Provide the [x, y] coordinate of the cell's center where the given text is located.  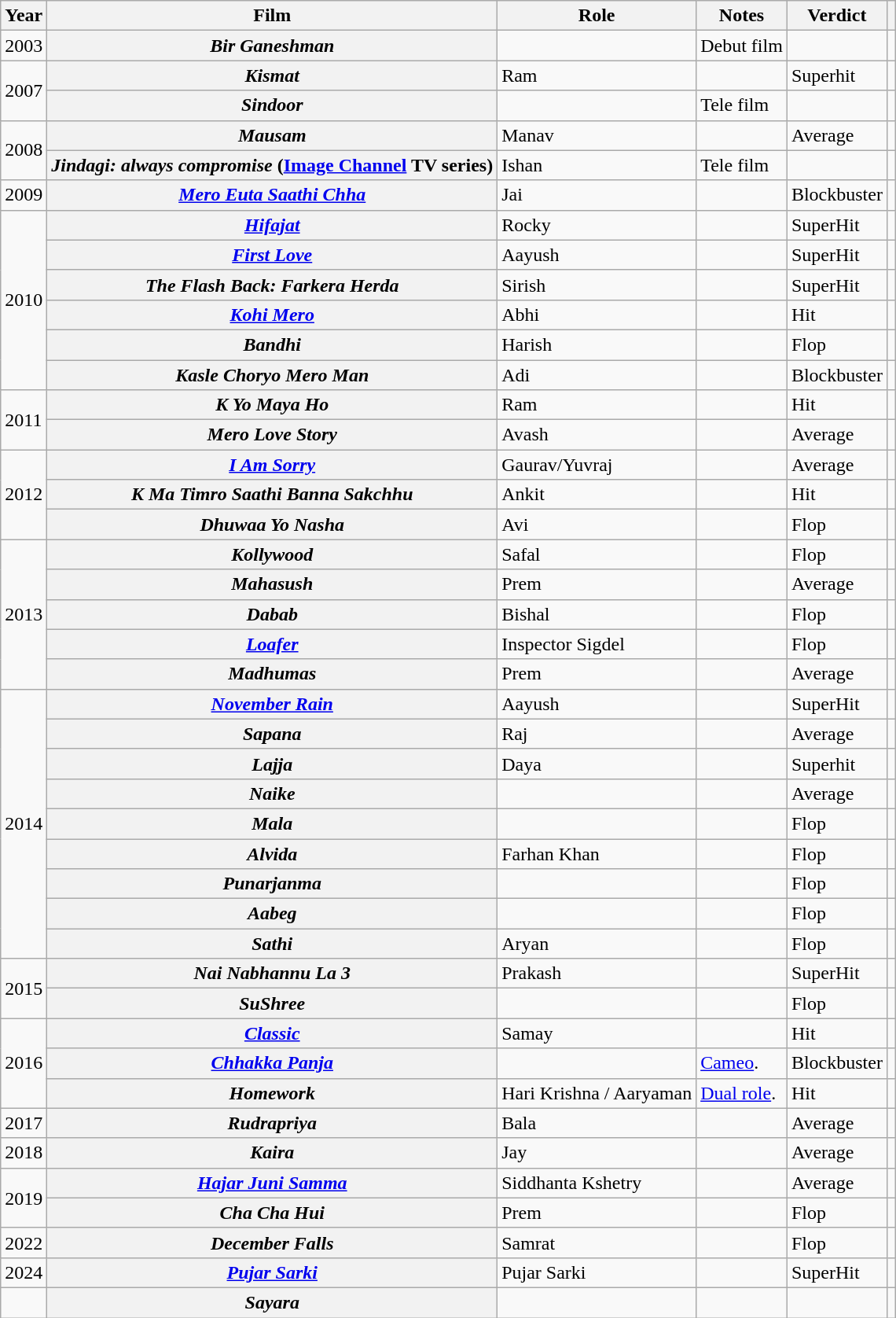
Notes [742, 16]
I Am Sorry [272, 465]
Alvida [272, 853]
Jay [597, 1153]
Hajar Juni Samma [272, 1183]
Bala [597, 1123]
Abhi [597, 315]
Gaurav/Yuvraj [597, 465]
Rudrapriya [272, 1123]
Aabeg [272, 914]
Jindagi: always compromise (Image Channel TV series) [272, 165]
Role [597, 16]
Madhumas [272, 674]
Siddhanta Kshetry [597, 1183]
Mero Euta Saathi Chha [272, 195]
November Rain [272, 704]
Bir Ganeshman [272, 46]
Avi [597, 525]
2018 [24, 1153]
Film [272, 16]
2015 [24, 988]
Mausam [272, 135]
The Flash Back: Farkera Herda [272, 285]
2016 [24, 1063]
2012 [24, 495]
Dhuwaa Yo Nasha [272, 525]
Harish [597, 344]
Kollywood [272, 554]
2013 [24, 614]
Dabab [272, 614]
Adi [597, 375]
2007 [24, 90]
2009 [24, 195]
Rocky [597, 225]
2017 [24, 1123]
December Falls [272, 1243]
Bandhi [272, 344]
2011 [24, 420]
Ankit [597, 495]
Prakash [597, 974]
2024 [24, 1272]
Punarjanma [272, 884]
Aryan [597, 944]
Homework [272, 1093]
2019 [24, 1198]
SuShree [272, 1003]
Samay [597, 1033]
2014 [24, 824]
Sirish [597, 285]
Lajja [272, 764]
Farhan Khan [597, 853]
Bishal [597, 614]
Debut film [742, 46]
Kohi Mero [272, 315]
Year [24, 16]
Sapana [272, 734]
Hifajat [272, 225]
2010 [24, 300]
Kismat [272, 75]
Kasle Choryo Mero Man [272, 375]
Mala [272, 823]
Jai [597, 195]
2003 [24, 46]
Loafer [272, 644]
2008 [24, 150]
Nai Nabhannu La 3 [272, 974]
Hari Krishna / Aaryaman [597, 1093]
Samrat [597, 1243]
Avash [597, 435]
2022 [24, 1243]
Sindoor [272, 105]
Chhakka Panja [272, 1063]
Inspector Sigdel [597, 644]
Cameo. [742, 1063]
Manav [597, 135]
Dual role. [742, 1093]
Mero Love Story [272, 435]
Mahasush [272, 584]
K Ma Timro Saathi Banna Sakchhu [272, 495]
K Yo Maya Ho [272, 405]
Safal [597, 554]
Cha Cha Hui [272, 1213]
Classic [272, 1033]
Verdict [836, 16]
First Love [272, 255]
Naike [272, 793]
Sathi [272, 944]
Ishan [597, 165]
Daya [597, 764]
Raj [597, 734]
Sayara [272, 1302]
Kaira [272, 1153]
